Output the (X, Y) coordinate of the center of the cell containing the given text.  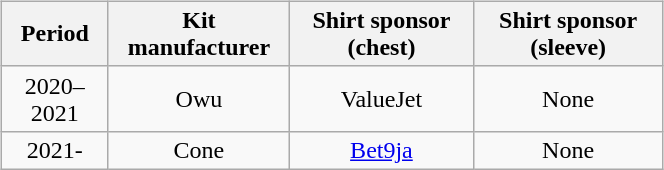
Owu (198, 98)
Period (54, 34)
Shirt sponsor (chest) (381, 34)
2020–2021 (54, 98)
ValueJet (381, 98)
Kit manufacturer (198, 34)
Shirt sponsor (sleeve) (568, 34)
Bet9ja (381, 150)
2021- (54, 150)
Cone (198, 150)
